Pinpoint the cell where the given text exists, returning its (X, Y) midpoint coordinate. 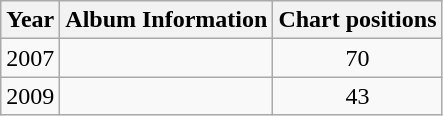
2009 (30, 96)
70 (358, 58)
Chart positions (358, 20)
43 (358, 96)
2007 (30, 58)
Album Information (166, 20)
Year (30, 20)
